Capture the cell that displays the provided text and extract its [x, y] central coordinate. 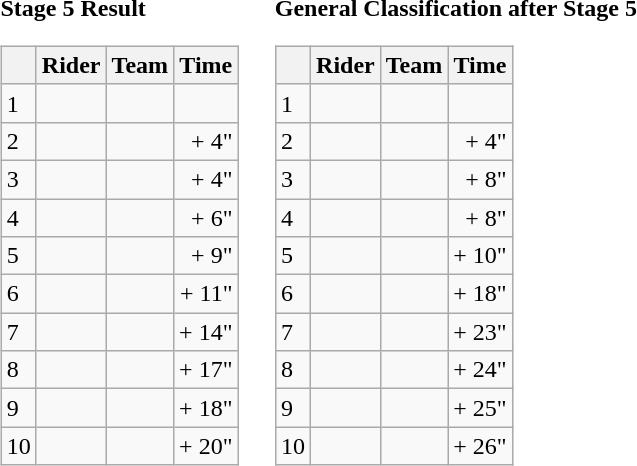
+ 6" [206, 217]
+ 9" [206, 256]
+ 24" [480, 370]
+ 25" [480, 408]
+ 10" [480, 256]
+ 14" [206, 332]
+ 20" [206, 446]
+ 17" [206, 370]
+ 11" [206, 294]
+ 23" [480, 332]
+ 26" [480, 446]
